Detect which cell encompasses the target text, then output its [x, y] center coordinate. 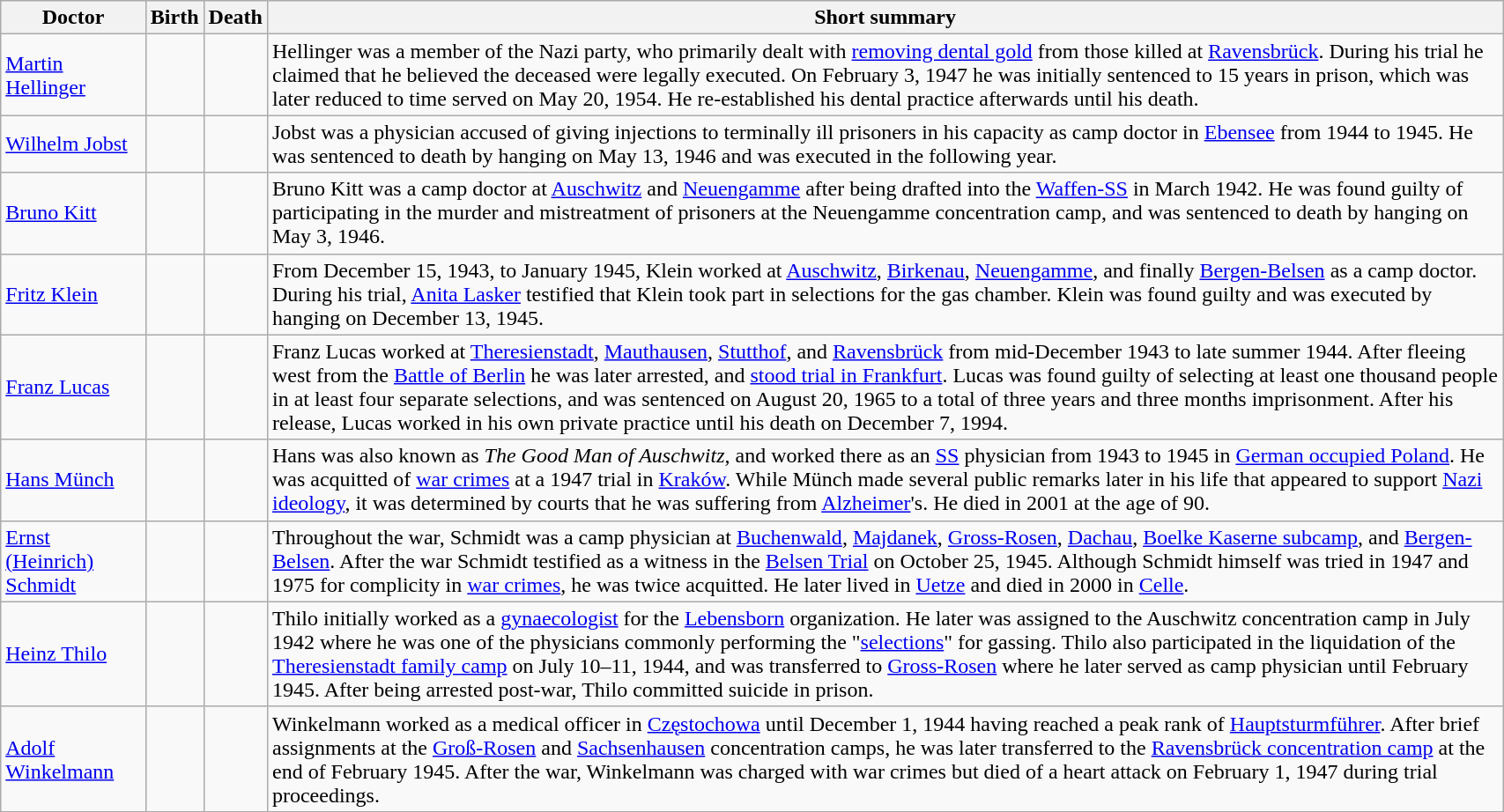
Hans Münch [74, 480]
Bruno Kitt [74, 213]
Franz Lucas [74, 388]
Martin Hellinger [74, 75]
Birth [174, 18]
Heinz Thilo [74, 653]
Wilhelm Jobst [74, 144]
Doctor [74, 18]
Fritz Klein [74, 294]
Death [235, 18]
Adolf Winkelmann [74, 759]
Ernst (Heinrich) Schmidt [74, 561]
Short summary [885, 18]
